Detect which cell encompasses the target text, then output its [x, y] center coordinate. 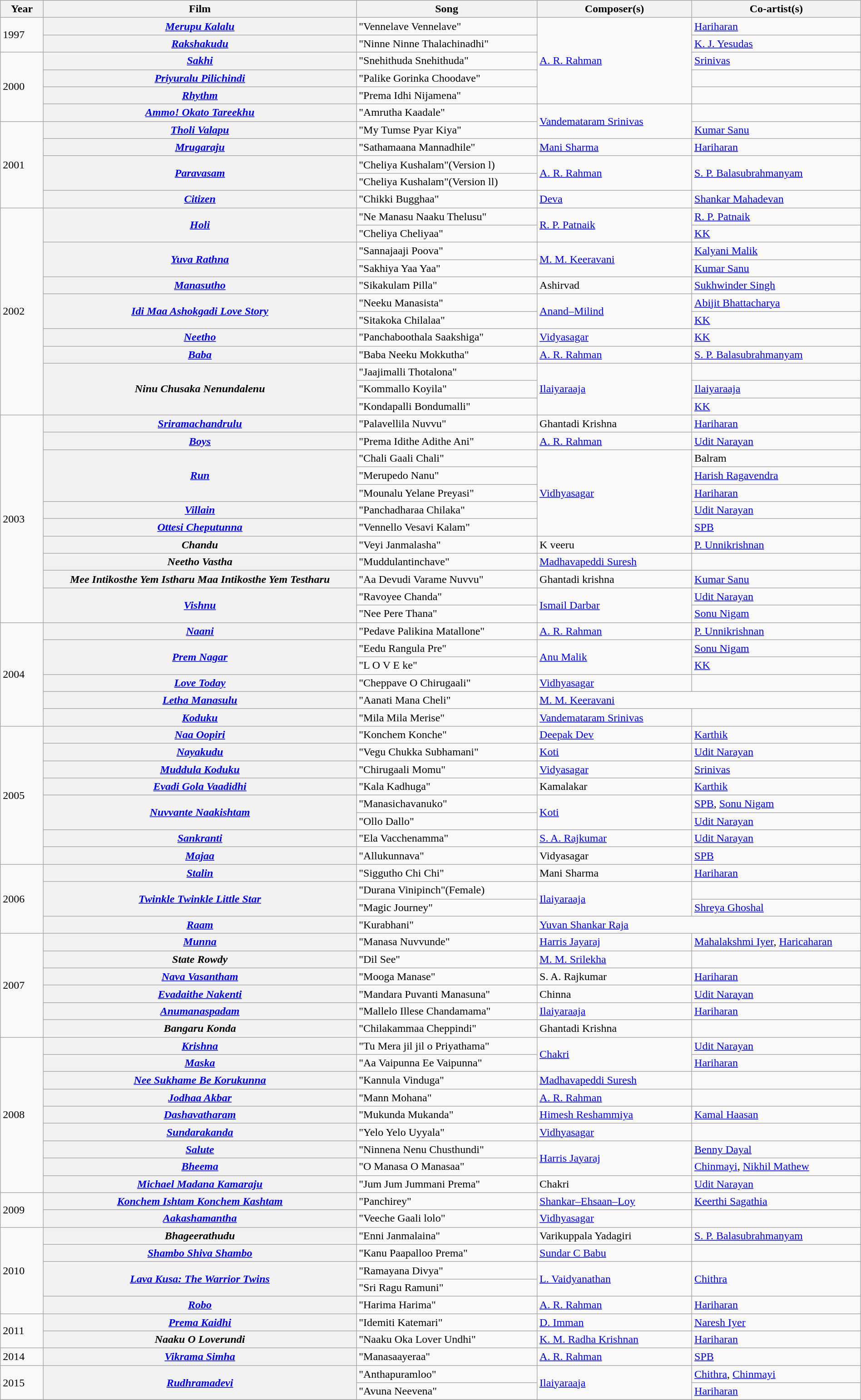
"Ninnena Nenu Chusthundi" [447, 1149]
Sriramachandrulu [200, 424]
"Vennello Vesavi Kalam" [447, 527]
"Merupedo Nanu" [447, 475]
Raam [200, 925]
2011 [22, 1331]
"Ne Manasu Naaku Thelusu" [447, 217]
"Prema Idhi Nijamena" [447, 95]
"Panchirey" [447, 1201]
"Naaku Oka Lover Undhi" [447, 1340]
Shambo Shiva Shambo [200, 1253]
"Sathamaana Mannadhile" [447, 147]
Sakhi [200, 61]
Co-artist(s) [777, 9]
2010 [22, 1270]
Anand–Milind [615, 311]
Robo [200, 1305]
2002 [22, 311]
Bheema [200, 1167]
Sukhwinder Singh [777, 286]
Mahalakshmi Iyer, Haricaharan [777, 942]
"Harima Harima" [447, 1305]
"Kanu Paapalloo Prema" [447, 1253]
2004 [22, 674]
"Mounalu Yelane Preyasi" [447, 493]
"Mann Mohana" [447, 1098]
K. J. Yesudas [777, 44]
"Cheliya Cheliyaa" [447, 234]
"Manasichavanuko" [447, 804]
Benny Dayal [777, 1149]
"Neeku Manasista" [447, 303]
"Jaajimalli Thotalona" [447, 372]
Sundarakanda [200, 1132]
"Idemiti Katemari" [447, 1322]
"My Tumse Pyar Kiya" [447, 130]
Merupu Kalalu [200, 26]
"Aa Devudi Varame Nuvvu" [447, 579]
"Manasa Nuvvunde" [447, 942]
"Sitakoka Chilalaa" [447, 320]
"Ramayana Divya" [447, 1270]
Jodhaa Akbar [200, 1098]
Evadi Gola Vaadidhi [200, 787]
"Jum Jum Jummani Prema" [447, 1184]
"Enni Janmalaina" [447, 1236]
Vishnu [200, 605]
"Chirugaali Momu" [447, 769]
Chinmayi, Nikhil Mathew [777, 1167]
Anumanaspadam [200, 1011]
"Vennelave Vennelave" [447, 26]
Kamalakar [615, 787]
Himesh Reshammiya [615, 1115]
Rakshakudu [200, 44]
Varikuppala Yadagiri [615, 1236]
"Cheliya Kushalam"(Version l) [447, 164]
Yuva Rathna [200, 260]
Film [200, 9]
Neetho [200, 337]
"Veyi Janmalasha" [447, 545]
Run [200, 475]
"Manasaayeraa" [447, 1357]
"Konchem Konche" [447, 735]
"Muddulantinchave" [447, 562]
"Ollo Dallo" [447, 821]
"Prema Idithe Adithe Ani" [447, 441]
Shankar Mahadevan [777, 199]
2009 [22, 1210]
2001 [22, 164]
Villain [200, 510]
"Chali Gaali Chali" [447, 458]
"Panchaboothala Saakshiga" [447, 337]
"Kala Kadhuga" [447, 787]
Mee Intikosthe Yem Istharu Maa Intikosthe Yem Testharu [200, 579]
Maska [200, 1063]
"Cheppave O Chirugaali" [447, 683]
"Sikakulam Pilla" [447, 286]
2015 [22, 1383]
Love Today [200, 683]
Paravasam [200, 173]
"Yelo Yelo Uyyala" [447, 1132]
Naa Oopiri [200, 735]
Naresh Iyer [777, 1322]
"Kurabhani" [447, 925]
Rhythm [200, 95]
Manasutho [200, 286]
Ottesi Cheputunna [200, 527]
Prema Kaidhi [200, 1322]
"L O V E ke" [447, 665]
K. M. Radha Krishnan [615, 1340]
"Nee Pere Thana" [447, 614]
Twinkle Twinkle Little Star [200, 899]
D. Imman [615, 1322]
Ismail Darbar [615, 605]
Aakashamantha [200, 1218]
"Vegu Chukka Subhamani" [447, 752]
Yuvan Shankar Raja [699, 925]
1997 [22, 35]
Tholi Valapu [200, 130]
Year [22, 9]
"Kondapalli Bondumalli" [447, 406]
Shreya Ghoshal [777, 907]
Bangaru Konda [200, 1028]
Stalin [200, 873]
2014 [22, 1357]
"Sannajaaji Poova" [447, 251]
Salute [200, 1149]
"Anthapuramloo" [447, 1374]
Naaku O Loverundi [200, 1340]
Bhageerathudu [200, 1236]
Muddula Koduku [200, 769]
Dashavatharam [200, 1115]
2008 [22, 1115]
"Eedu Rangula Pre" [447, 648]
Vikrama Simha [200, 1357]
"Tu Mera jil jil o Priyathama" [447, 1045]
Shankar–Ehsaan–Loy [615, 1201]
"Durana Vinipinch"(Female) [447, 890]
"Chikki Bugghaa" [447, 199]
Lava Kusa: The Warrior Twins [200, 1279]
Koduku [200, 717]
Mrugaraju [200, 147]
"Mukunda Mukanda" [447, 1115]
Chinna [615, 994]
"Snehithuda Snehithuda" [447, 61]
"Mila Mila Merise" [447, 717]
Anu Malik [615, 657]
Chithra, Chinmayi [777, 1374]
Nee Sukhame Be Korukunna [200, 1080]
Nayakudu [200, 752]
"Baba Neeku Mokkutha" [447, 355]
Balram [777, 458]
"Kannula Vinduga" [447, 1080]
2006 [22, 899]
"Magic Journey" [447, 907]
Krishna [200, 1045]
"Palike Gorinka Choodave" [447, 78]
Rudhramadevi [200, 1383]
"Mandara Puvanti Manasuna" [447, 994]
Chandu [200, 545]
Deva [615, 199]
2000 [22, 87]
Ninu Chusaka Nenundalenu [200, 389]
L. Vaidyanathan [615, 1279]
"Veeche Gaali lolo" [447, 1218]
"Amrutha Kaadale" [447, 113]
Kamal Haasan [777, 1115]
Holi [200, 225]
"Ela Vacchenamma" [447, 838]
Majaa [200, 856]
Boys [200, 441]
"Mallelo Illese Chandamama" [447, 1011]
"Aa Vaipunna Ee Vaipunna" [447, 1063]
Letha Manasulu [200, 700]
Citizen [200, 199]
"Avuna Neevena" [447, 1391]
"Pedave Palikina Matallone" [447, 631]
Priyuralu Pilichindi [200, 78]
"Mooga Manase" [447, 976]
"Panchadharaa Chilaka" [447, 510]
K veeru [615, 545]
Harish Ragavendra [777, 475]
Deepak Dev [615, 735]
2003 [22, 518]
Konchem Ishtam Konchem Kashtam [200, 1201]
"Palavellila Nuvvu" [447, 424]
Neetho Vastha [200, 562]
"Dil See" [447, 959]
"Cheliya Kushalam"(Version ll) [447, 182]
Naani [200, 631]
Ammo! Okato Tareekhu [200, 113]
Idi Maa Ashokgadi Love Story [200, 311]
Baba [200, 355]
Evadaithe Nakenti [200, 994]
Nava Vasantham [200, 976]
Munna [200, 942]
"Ravoyee Chanda" [447, 596]
2007 [22, 985]
State Rowdy [200, 959]
"Kommallo Koyila" [447, 389]
Abijit Bhattacharya [777, 303]
"Sakhiya Yaa Yaa" [447, 268]
"Aanati Mana Cheli" [447, 700]
"O Manasa O Manasaa" [447, 1167]
"Chilakammaa Cheppindi" [447, 1028]
Sankranti [200, 838]
Keerthi Sagathia [777, 1201]
Song [447, 9]
Nuvvante Naakishtam [200, 813]
"Allukunnava" [447, 856]
Michael Madana Kamaraju [200, 1184]
Chithra [777, 1279]
Composer(s) [615, 9]
"Ninne Ninne Thalachinadhi" [447, 44]
Ghantadi krishna [615, 579]
Kalyani Malik [777, 251]
"Siggutho Chi Chi" [447, 873]
Ashirvad [615, 286]
M. M. Srilekha [615, 959]
"Sri Ragu Ramuni" [447, 1287]
SPB, Sonu Nigam [777, 804]
2005 [22, 795]
Sundar C Babu [615, 1253]
Prem Nagar [200, 657]
